Output the (X, Y) coordinate of the center of the cell containing the given text.  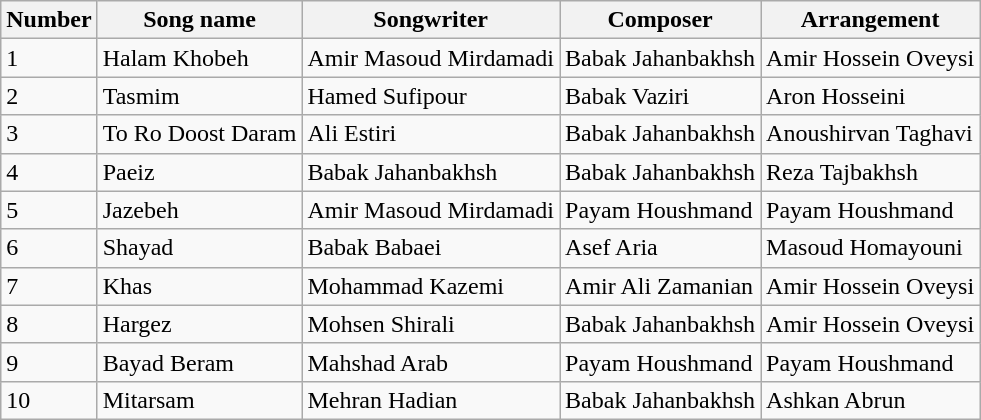
3 (49, 134)
2 (49, 96)
Mahshad Arab (431, 362)
Mohammad Kazemi (431, 286)
Arrangement (870, 20)
10 (49, 400)
Mohsen Shirali (431, 324)
Number (49, 20)
Song name (200, 20)
Hargez (200, 324)
Aron Hosseini (870, 96)
Reza Tajbakhsh (870, 172)
Bayad Beram (200, 362)
Composer (660, 20)
Asef Aria (660, 248)
Babak Vaziri (660, 96)
Hamed Sufipour (431, 96)
4 (49, 172)
Khas (200, 286)
Masoud Homayouni (870, 248)
Paeiz (200, 172)
6 (49, 248)
Ali Estiri (431, 134)
Halam Khobeh (200, 58)
To Ro Doost Daram (200, 134)
Babak Babaei (431, 248)
Anoushirvan Taghavi (870, 134)
8 (49, 324)
9 (49, 362)
Songwriter (431, 20)
Jazebeh (200, 210)
Mitarsam (200, 400)
5 (49, 210)
Tasmim (200, 96)
Shayad (200, 248)
Amir Ali Zamanian (660, 286)
Ashkan Abrun (870, 400)
1 (49, 58)
Mehran Hadian (431, 400)
7 (49, 286)
